Return (x, y) of the center of cell containing provided text 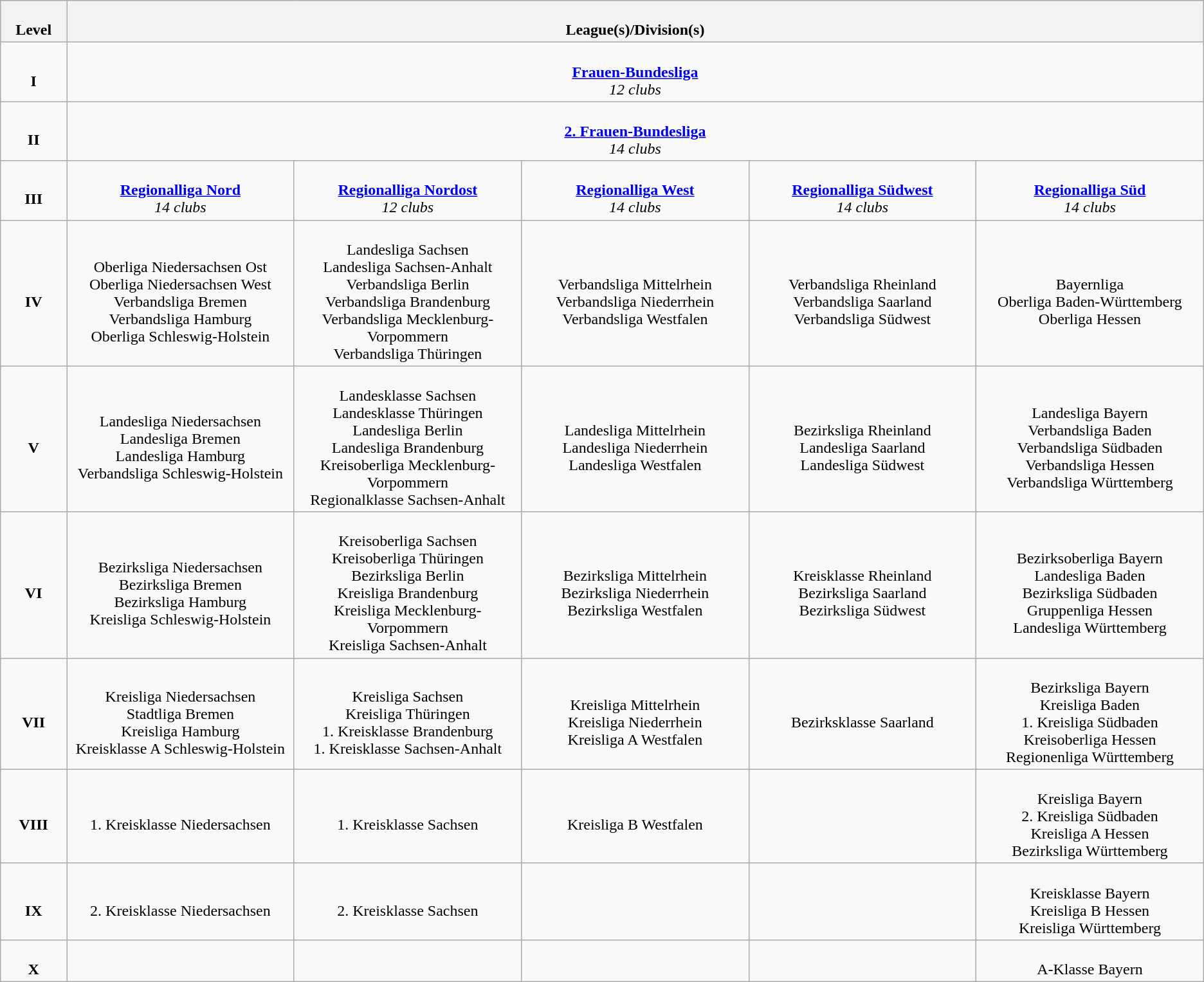
A-Klasse Bayern (1090, 961)
Kreisklasse Rheinland Bezirksliga Saarland Bezirksliga Südwest (862, 585)
Level (33, 22)
VIII (33, 816)
Landesliga Bayern Verbandsliga Baden Verbandsliga Südbaden Verbandsliga Hessen Verbandsliga Württemberg (1090, 439)
IX (33, 902)
V (33, 439)
Regionalliga Nord 14 clubs (181, 190)
2. Frauen-Bundesliga 14 clubs (635, 131)
Regionalliga Süd 14 clubs (1090, 190)
2. Kreisklasse Sachsen (408, 902)
Bezirksliga Rheinland Landesliga Saarland Landesliga Südwest (862, 439)
Verbandsliga Rheinland Verbandsliga Saarland Verbandsliga Südwest (862, 293)
Bezirksliga Niedersachsen Bezirksliga Bremen Bezirksliga Hamburg Kreisliga Schleswig-Holstein (181, 585)
X (33, 961)
Bezirksliga Mittelrhein Bezirksliga Niederrhein Bezirksliga Westfalen (635, 585)
IV (33, 293)
1. Kreisklasse Sachsen (408, 816)
III (33, 190)
Kreisliga Bayern 2. Kreisliga Südbaden Kreisliga A Hessen Bezirksliga Württemberg (1090, 816)
Kreisliga Mittelrhein Kreisliga Niederrhein Kreisliga A Westfalen (635, 714)
Kreisklasse Bayern Kreisliga B Hessen Kreisliga Württemberg (1090, 902)
Bezirksklasse Saarland (862, 714)
Landesliga Mittelrhein Landesliga Niederrhein Landesliga Westfalen (635, 439)
Landesliga Sachsen Landesliga Sachsen-Anhalt Verbandsliga Berlin Verbandsliga Brandenburg Verbandsliga Mecklenburg-Vorpommern Verbandsliga Thüringen (408, 293)
League(s)/Division(s) (635, 22)
Bezirksoberliga Bayern Landesliga Baden Bezirksliga Südbaden Gruppenliga Hessen Landesliga Württemberg (1090, 585)
Regionalliga Südwest 14 clubs (862, 190)
Bayernliga Oberliga Baden-Württemberg Oberliga Hessen (1090, 293)
I (33, 72)
1. Kreisklasse Niedersachsen (181, 816)
Verbandsliga Mittelrhein Verbandsliga Niederrhein Verbandsliga Westfalen (635, 293)
VII (33, 714)
Frauen-Bundesliga 12 clubs (635, 72)
Oberliga Niedersachsen Ost Oberliga Niedersachsen West Verbandsliga Bremen Verbandsliga Hamburg Oberliga Schleswig-Holstein (181, 293)
Regionalliga West 14 clubs (635, 190)
Landesliga Niedersachsen Landesliga Bremen Landesliga Hamburg Verbandsliga Schleswig-Holstein (181, 439)
Kreisliga Niedersachsen Stadtliga Bremen Kreisliga Hamburg Kreisklasse A Schleswig-Holstein (181, 714)
Kreisliga B Westfalen (635, 816)
Kreisliga Sachsen Kreisliga Thüringen 1. Kreisklasse Brandenburg 1. Kreisklasse Sachsen-Anhalt (408, 714)
Kreisoberliga Sachsen Kreisoberliga Thüringen Bezirksliga Berlin Kreisliga Brandenburg Kreisliga Mecklenburg-Vorpommern Kreisliga Sachsen-Anhalt (408, 585)
II (33, 131)
Bezirksliga Bayern Kreisliga Baden 1. Kreisliga Südbaden Kreisoberliga Hessen Regionenliga Württemberg (1090, 714)
2. Kreisklasse Niedersachsen (181, 902)
VI (33, 585)
Regionalliga Nordost 12 clubs (408, 190)
